Locate the cell with the specified text and output its [X, Y] center coordinate. 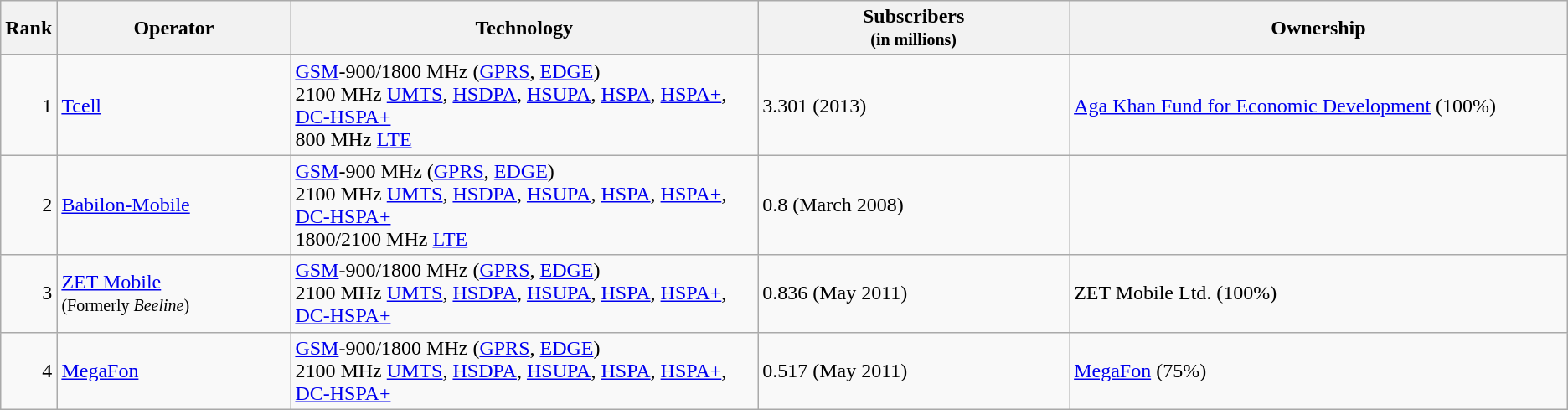
Subscribers(in millions) [914, 29]
ZET Mobile(Formerly Beeline) [174, 293]
Rank [28, 29]
Babilon-Mobile [174, 205]
Technology [524, 29]
GSM-900/1800 MHz (GPRS, EDGE) 2100 MHz UMTS, HSDPA, HSUPA, HSPA, HSPA+, DC-HSPA+ 800 MHz LTE [524, 106]
3 [28, 293]
4 [28, 371]
GSM-900 MHz (GPRS, EDGE) 2100 MHz UMTS, HSDPA, HSUPA, HSPA, HSPA+, DC-HSPA+ 1800/2100 MHz LTE [524, 205]
Tcell [174, 106]
2 [28, 205]
Ownership [1318, 29]
Aga Khan Fund for Economic Development (100%) [1318, 106]
1 [28, 106]
0.836 (May 2011) [914, 293]
MegaFon [174, 371]
MegaFon (75%) [1318, 371]
3.301 (2013) [914, 106]
ZET Mobile Ltd. (100%) [1318, 293]
0.8 (March 2008) [914, 205]
0.517 (May 2011) [914, 371]
Operator [174, 29]
